Scan for the cell matching the given text and deliver its [x, y] coordinate at center. 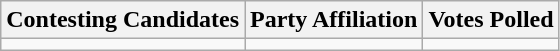
Contesting Candidates [123, 20]
Votes Polled [491, 20]
Party Affiliation [334, 20]
